Return the [X, Y] coordinate for the center point of the cell that contains the specified text.  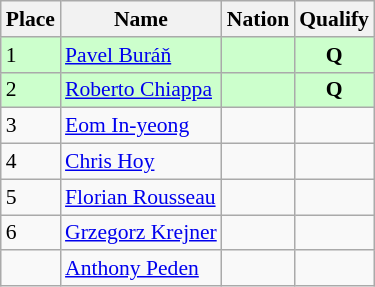
Roberto Chiappa [141, 90]
6 [30, 233]
Pavel Buráň [141, 55]
3 [30, 126]
Florian Rousseau [141, 197]
Place [30, 19]
5 [30, 197]
Chris Hoy [141, 162]
4 [30, 162]
Name [141, 19]
Eom In-yeong [141, 126]
Nation [258, 19]
2 [30, 90]
1 [30, 55]
Qualify [334, 19]
Anthony Peden [141, 269]
Grzegorz Krejner [141, 233]
